From the cell containing the given text, extract its center point as [x, y] coordinate. 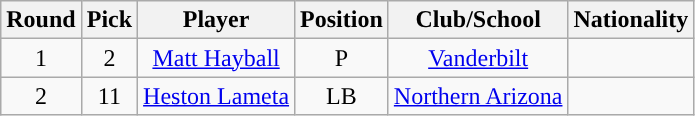
Player [216, 20]
Nationality [631, 20]
Matt Hayball [216, 58]
Vanderbilt [478, 58]
P [342, 58]
Club/School [478, 20]
LB [342, 96]
Round [41, 20]
Pick [109, 20]
Northern Arizona [478, 96]
1 [41, 58]
11 [109, 96]
Heston Lameta [216, 96]
Position [342, 20]
